Capture the cell that displays the provided text and extract its [X, Y] central coordinate. 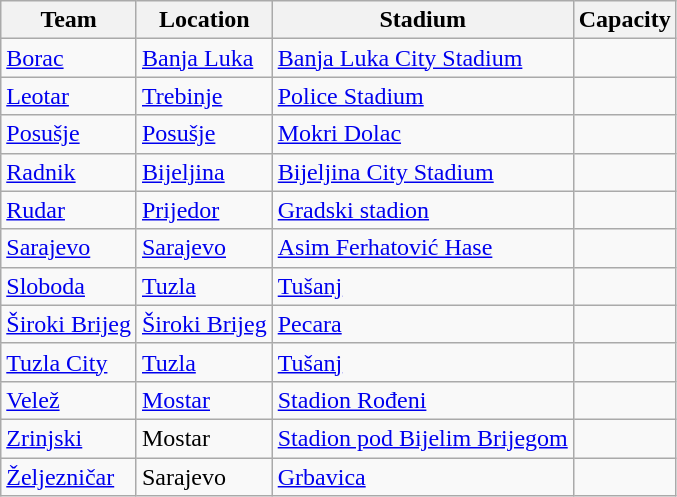
Location [204, 20]
Gradski stadion [422, 210]
Željezničar [69, 477]
Capacity [624, 20]
Tuzla City [69, 362]
Sloboda [69, 286]
Mokri Dolac [422, 134]
Asim Ferhatović Hase [422, 248]
Borac [69, 58]
Police Stadium [422, 96]
Leotar [69, 96]
Prijedor [204, 210]
Rudar [69, 210]
Stadion pod Bijelim Brijegom [422, 438]
Velež [69, 400]
Grbavica [422, 477]
Zrinjski [69, 438]
Bijeljina City Stadium [422, 172]
Radnik [69, 172]
Trebinje [204, 96]
Bijeljina [204, 172]
Team [69, 20]
Banja Luka City Stadium [422, 58]
Banja Luka [204, 58]
Pecara [422, 324]
Stadion Rođeni [422, 400]
Stadium [422, 20]
